For the text-containing cell, return its midpoint in [X, Y] coordinate format. 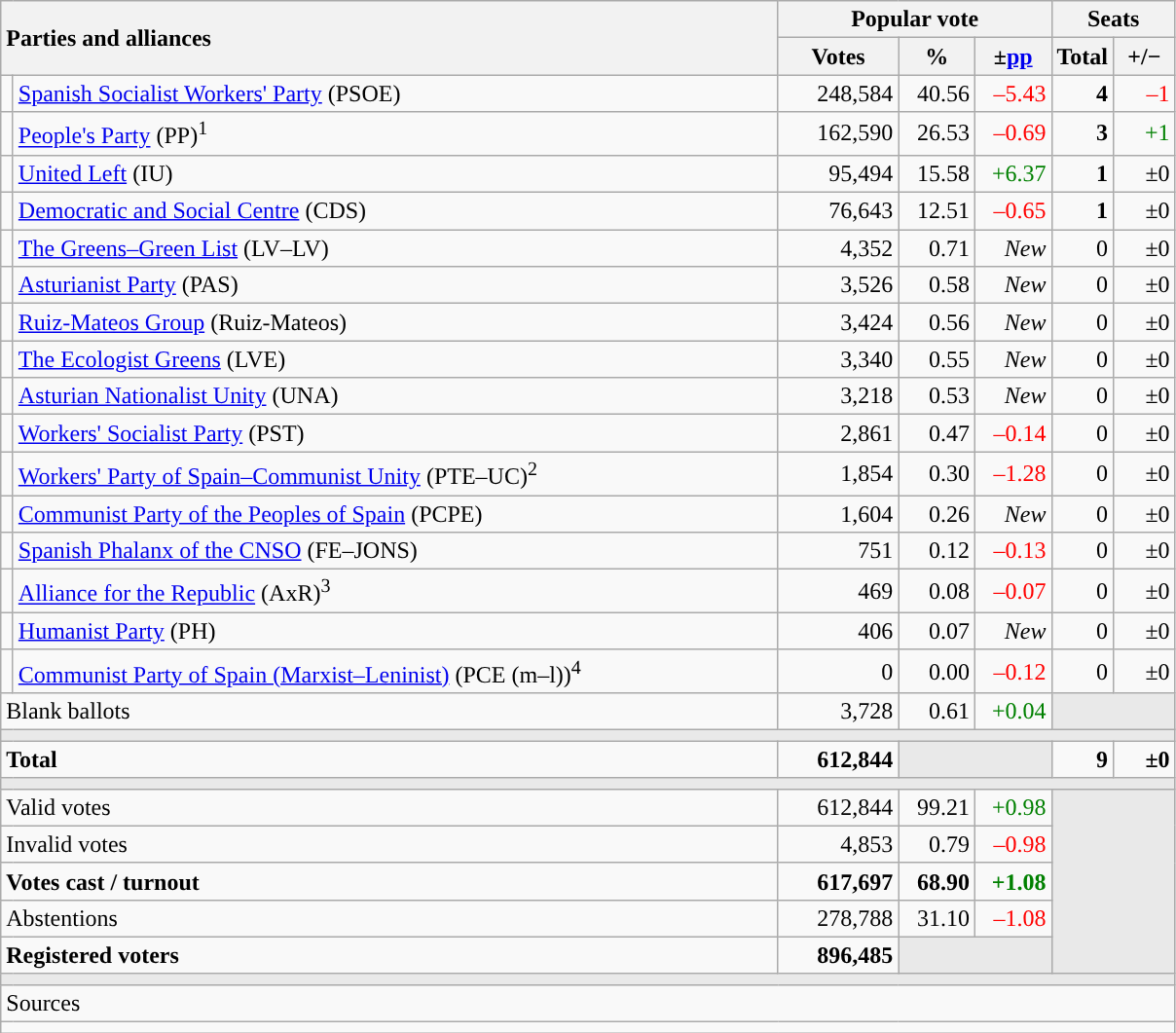
2,861 [838, 433]
0.07 [937, 631]
3,218 [838, 396]
–0.69 [1012, 134]
Workers' Party of Spain–Communist Unity (PTE–UC)2 [395, 473]
0.12 [937, 551]
278,788 [838, 918]
68.90 [937, 881]
4 [1083, 93]
0.08 [937, 592]
–1.28 [1012, 473]
248,584 [838, 93]
26.53 [937, 134]
+1.08 [1012, 881]
+/− [1145, 56]
Sources [588, 1003]
Asturianist Party (PAS) [395, 285]
Parties and alliances [389, 38]
Democratic and Social Centre (CDS) [395, 211]
–1.08 [1012, 918]
3,424 [838, 322]
896,485 [838, 955]
162,590 [838, 134]
0.26 [937, 514]
31.10 [937, 918]
–0.98 [1012, 844]
1,604 [838, 514]
1,854 [838, 473]
–0.65 [1012, 211]
617,697 [838, 881]
Blank ballots [389, 712]
Spanish Socialist Workers' Party (PSOE) [395, 93]
0.30 [937, 473]
751 [838, 551]
Abstentions [389, 918]
95,494 [838, 173]
3 [1083, 134]
+0.98 [1012, 807]
0.47 [937, 433]
12.51 [937, 211]
Alliance for the Republic (AxR)3 [395, 592]
Invalid votes [389, 844]
0.79 [937, 844]
406 [838, 631]
0.00 [937, 672]
Votes cast / turnout [389, 881]
0.53 [937, 396]
±pp [1012, 56]
4,853 [838, 844]
United Left (IU) [395, 173]
–5.43 [1012, 93]
The Greens–Green List (LV–LV) [395, 248]
+0.04 [1012, 712]
Votes [838, 56]
Seats [1114, 19]
The Ecologist Greens (LVE) [395, 359]
0.55 [937, 359]
469 [838, 592]
Valid votes [389, 807]
People's Party (PP)1 [395, 134]
Asturian Nationalist Unity (UNA) [395, 396]
3,526 [838, 285]
3,340 [838, 359]
Communist Party of Spain (Marxist–Leninist) (PCE (m–l))4 [395, 672]
–1 [1145, 93]
% [937, 56]
15.58 [937, 173]
Ruiz-Mateos Group (Ruiz-Mateos) [395, 322]
9 [1083, 759]
Registered voters [389, 955]
+6.37 [1012, 173]
–0.12 [1012, 672]
0.61 [937, 712]
40.56 [937, 93]
0.71 [937, 248]
0.58 [937, 285]
99.21 [937, 807]
–0.13 [1012, 551]
Workers' Socialist Party (PST) [395, 433]
4,352 [838, 248]
Spanish Phalanx of the CNSO (FE–JONS) [395, 551]
0.56 [937, 322]
–0.14 [1012, 433]
Communist Party of the Peoples of Spain (PCPE) [395, 514]
Popular vote [915, 19]
+1 [1145, 134]
Humanist Party (PH) [395, 631]
3,728 [838, 712]
–0.07 [1012, 592]
76,643 [838, 211]
